Return [x, y] of the center of cell containing provided text 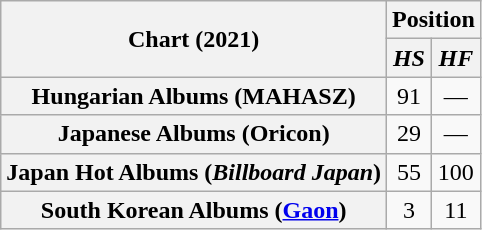
11 [456, 210]
Japanese Albums (Oricon) [194, 134]
South Korean Albums (Gaon) [194, 210]
HS [410, 58]
Hungarian Albums (MAHASZ) [194, 96]
100 [456, 172]
3 [410, 210]
Japan Hot Albums (Billboard Japan) [194, 172]
29 [410, 134]
91 [410, 96]
Chart (2021) [194, 39]
HF [456, 58]
Position [434, 20]
55 [410, 172]
